Detect which cell encompasses the target text, then output its (X, Y) center coordinate. 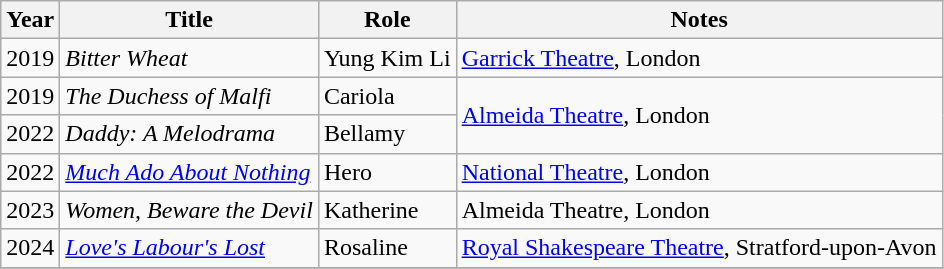
Rosaline (387, 248)
Notes (699, 20)
Title (190, 20)
Daddy: A Melodrama (190, 134)
Cariola (387, 96)
2024 (30, 248)
The Duchess of Malfi (190, 96)
Love's Labour's Lost (190, 248)
Much Ado About Nothing (190, 172)
Garrick Theatre, London (699, 58)
Role (387, 20)
Royal Shakespeare Theatre, Stratford-upon-Avon (699, 248)
Year (30, 20)
Bellamy (387, 134)
Women, Beware the Devil (190, 210)
2023 (30, 210)
National Theatre, London (699, 172)
Hero (387, 172)
Bitter Wheat (190, 58)
Yung Kim Li (387, 58)
Katherine (387, 210)
